Identify which cell holds the provided text, then report its [X, Y] central coordinate. 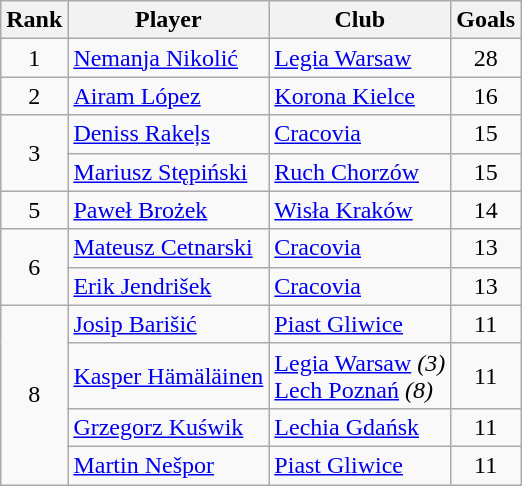
Deniss Rakeļs [168, 134]
Paweł Brożek [168, 210]
Erik Jendrišek [168, 286]
28 [486, 58]
Martin Nešpor [168, 465]
14 [486, 210]
Nemanja Nikolić [168, 58]
Lechia Gdańsk [360, 427]
3 [34, 153]
Kasper Hämäläinen [168, 376]
Ruch Chorzów [360, 172]
Wisła Kraków [360, 210]
6 [34, 267]
Airam López [168, 96]
Player [168, 20]
5 [34, 210]
Goals [486, 20]
8 [34, 394]
Josip Barišić [168, 324]
Mariusz Stępiński [168, 172]
Grzegorz Kuświk [168, 427]
Mateusz Cetnarski [168, 248]
2 [34, 96]
Club [360, 20]
Korona Kielce [360, 96]
1 [34, 58]
Legia Warsaw (3)Lech Poznań (8) [360, 376]
Legia Warsaw [360, 58]
Rank [34, 20]
16 [486, 96]
